Determine the [X, Y] coordinate at the center of the cell enclosing the given text.  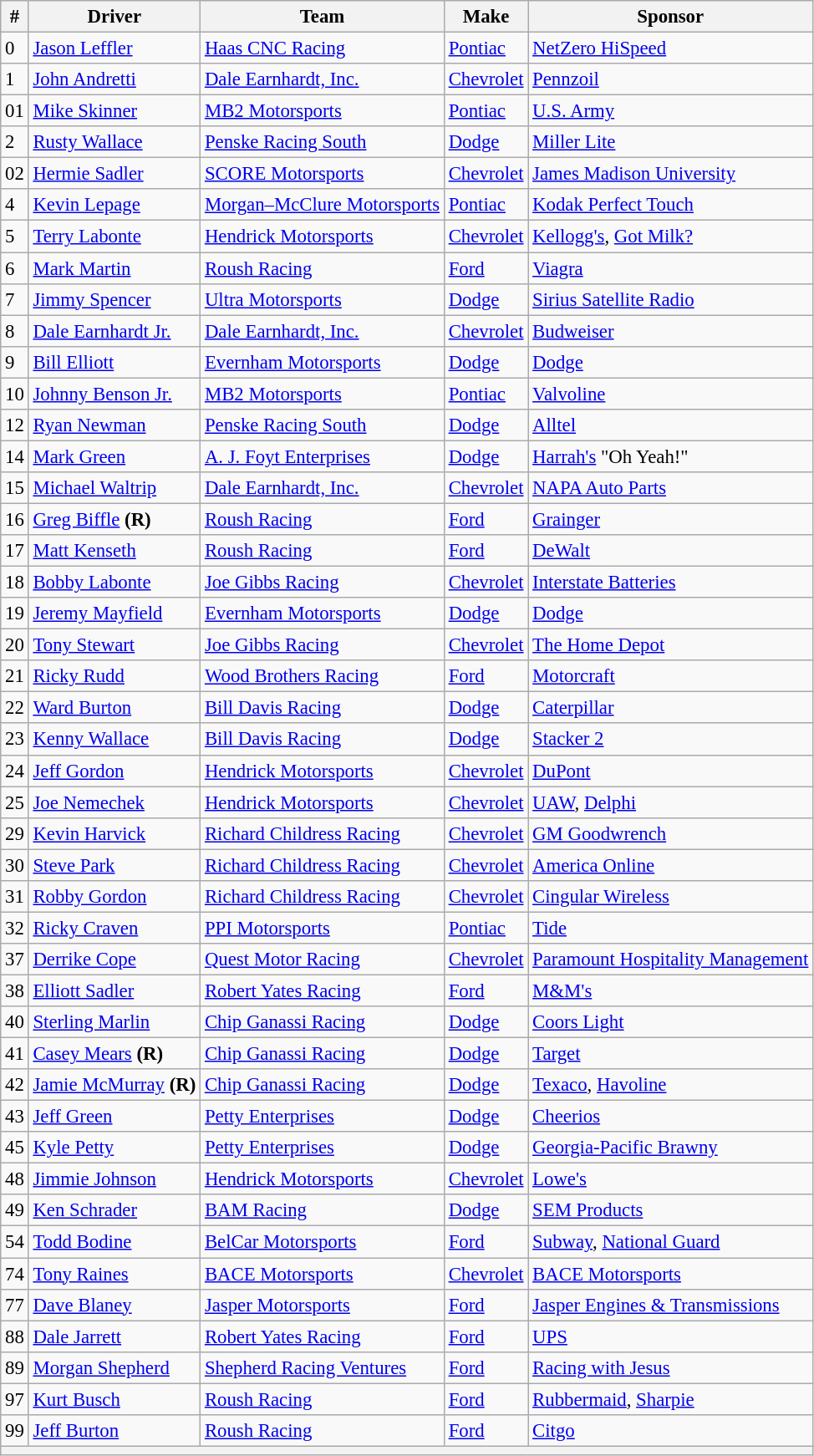
89 [15, 1367]
UPS [670, 1336]
Jasper Engines & Transmissions [670, 1305]
NetZero HiSpeed [670, 48]
Kodak Perfect Touch [670, 205]
54 [15, 1242]
Coors Light [670, 1022]
America Online [670, 865]
Derrike Cope [114, 960]
Rusty Wallace [114, 142]
22 [15, 708]
Make [486, 17]
Tony Raines [114, 1274]
Georgia-Pacific Brawny [670, 1148]
Ricky Rudd [114, 676]
Cheerios [670, 1117]
48 [15, 1179]
7 [15, 299]
The Home Depot [670, 645]
Joe Nemechek [114, 802]
24 [15, 771]
Wood Brothers Racing [323, 676]
U.S. Army [670, 111]
Michael Waltrip [114, 488]
PPI Motorsports [323, 928]
Shepherd Racing Ventures [323, 1367]
Kellogg's, Got Milk? [670, 237]
Jeff Burton [114, 1431]
BAM Racing [323, 1211]
Johnny Benson Jr. [114, 394]
45 [15, 1148]
14 [15, 456]
31 [15, 897]
19 [15, 613]
Ryan Newman [114, 425]
40 [15, 1022]
Grainger [670, 519]
Matt Kenseth [114, 551]
2 [15, 142]
Ultra Motorsports [323, 299]
0 [15, 48]
Casey Mears (R) [114, 1054]
Hermie Sadler [114, 174]
Kurt Busch [114, 1399]
Kevin Harvick [114, 833]
20 [15, 645]
8 [15, 331]
Todd Bodine [114, 1242]
Budweiser [670, 331]
Sterling Marlin [114, 1022]
Ward Burton [114, 708]
Sponsor [670, 17]
Tide [670, 928]
Jeff Gordon [114, 771]
Haas CNC Racing [323, 48]
DeWalt [670, 551]
17 [15, 551]
Kyle Petty [114, 1148]
Team [323, 17]
James Madison University [670, 174]
30 [15, 865]
Ricky Craven [114, 928]
32 [15, 928]
74 [15, 1274]
29 [15, 833]
01 [15, 111]
Steve Park [114, 865]
Terry Labonte [114, 237]
Target [670, 1054]
Miller Lite [670, 142]
Dale Jarrett [114, 1336]
Mike Skinner [114, 111]
John Andretti [114, 79]
Elliott Sadler [114, 990]
Rubbermaid, Sharpie [670, 1399]
Texaco, Havoline [670, 1085]
Paramount Hospitality Management [670, 960]
02 [15, 174]
Caterpillar [670, 708]
41 [15, 1054]
Jamie McMurray (R) [114, 1085]
6 [15, 268]
Viagra [670, 268]
Lowe's [670, 1179]
Dale Earnhardt Jr. [114, 331]
99 [15, 1431]
Tony Stewart [114, 645]
16 [15, 519]
Greg Biffle (R) [114, 519]
DuPont [670, 771]
43 [15, 1117]
Valvoline [670, 394]
Harrah's "Oh Yeah!" [670, 456]
Sirius Satellite Radio [670, 299]
Mark Green [114, 456]
Citgo [670, 1431]
Jeremy Mayfield [114, 613]
A. J. Foyt Enterprises [323, 456]
49 [15, 1211]
1 [15, 79]
Mark Martin [114, 268]
Jeff Green [114, 1117]
10 [15, 394]
38 [15, 990]
Driver [114, 17]
BelCar Motorsports [323, 1242]
23 [15, 740]
UAW, Delphi [670, 802]
37 [15, 960]
Alltel [670, 425]
SEM Products [670, 1211]
Subway, National Guard [670, 1242]
Morgan–McClure Motorsports [323, 205]
Kevin Lepage [114, 205]
Robby Gordon [114, 897]
Interstate Batteries [670, 583]
Jimmie Johnson [114, 1179]
M&M's [670, 990]
Ken Schrader [114, 1211]
4 [15, 205]
Quest Motor Racing [323, 960]
Kenny Wallace [114, 740]
SCORE Motorsports [323, 174]
Jasper Motorsports [323, 1305]
18 [15, 583]
Morgan Shepherd [114, 1367]
Cingular Wireless [670, 897]
15 [15, 488]
Dave Blaney [114, 1305]
88 [15, 1336]
97 [15, 1399]
Stacker 2 [670, 740]
GM Goodwrench [670, 833]
Jimmy Spencer [114, 299]
25 [15, 802]
42 [15, 1085]
# [15, 17]
NAPA Auto Parts [670, 488]
Motorcraft [670, 676]
Bobby Labonte [114, 583]
21 [15, 676]
Jason Leffler [114, 48]
Pennzoil [670, 79]
Racing with Jesus [670, 1367]
Bill Elliott [114, 362]
77 [15, 1305]
9 [15, 362]
5 [15, 237]
12 [15, 425]
